Search for the cell housing the specified text and yield its [X, Y] center coordinate. 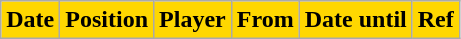
From [265, 20]
Position [107, 20]
Ref [436, 20]
Date [30, 20]
Date until [356, 20]
Player [193, 20]
